For the text-containing cell, return its midpoint in [X, Y] coordinate format. 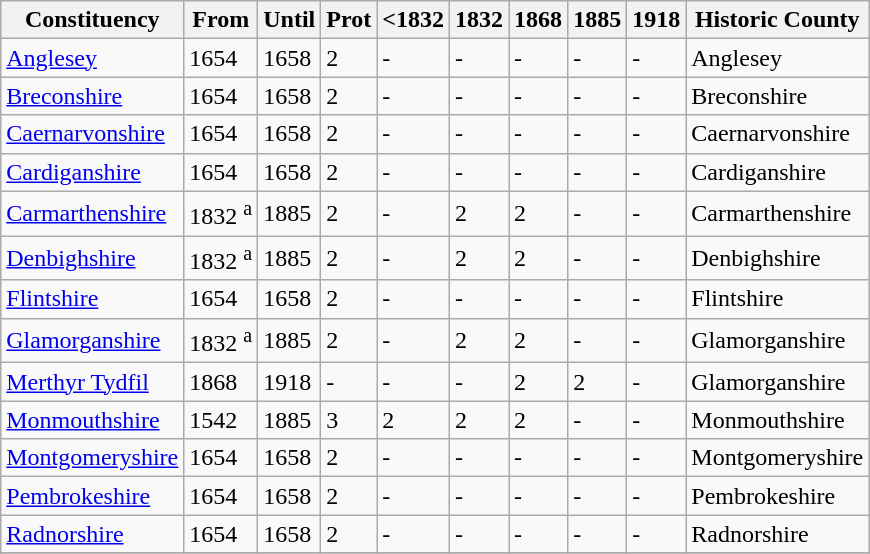
From [221, 20]
3 [349, 420]
1542 [221, 420]
<1832 [414, 20]
1832 [480, 20]
Until [290, 20]
Merthyr Tydfil [92, 382]
Constituency [92, 20]
Historic County [778, 20]
Prot [349, 20]
